Return the (X, Y) coordinate for the center point of the cell that contains the specified text.  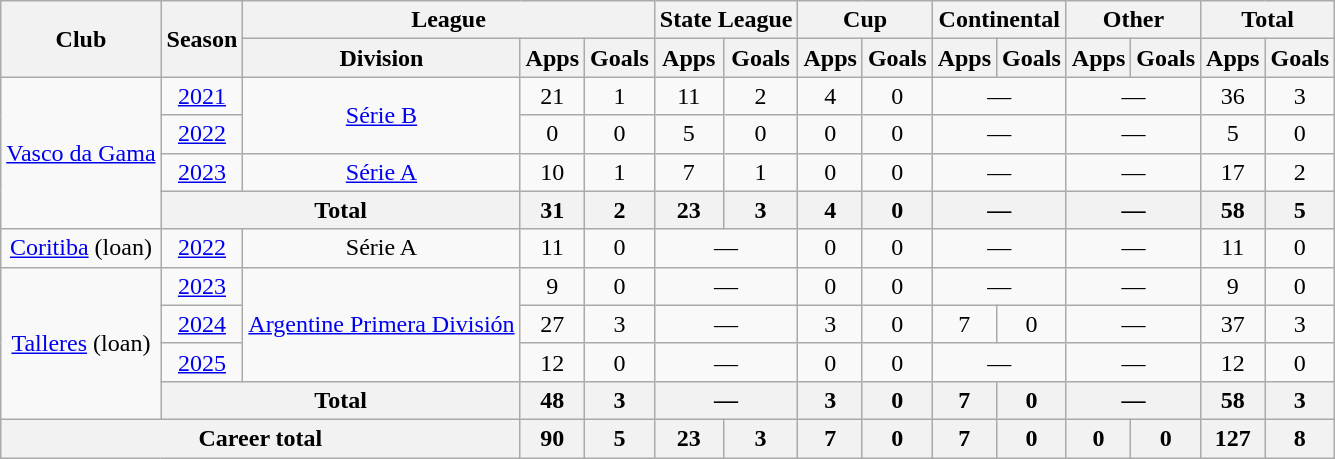
48 (552, 400)
31 (552, 210)
10 (552, 172)
Série B (382, 115)
2021 (202, 96)
Talleres (loan) (81, 343)
Argentine Primera División (382, 324)
Other (1133, 20)
Cup (865, 20)
Vasco da Gama (81, 153)
State League (726, 20)
Club (81, 39)
Coritiba (loan) (81, 248)
Season (202, 39)
2024 (202, 324)
21 (552, 96)
Continental (999, 20)
17 (1233, 172)
8 (1300, 438)
36 (1233, 96)
127 (1233, 438)
37 (1233, 324)
Division (382, 58)
Career total (260, 438)
2025 (202, 362)
League (448, 20)
27 (552, 324)
90 (552, 438)
